Find where the given text appears and provide that cell's center as (X, Y) coordinate. 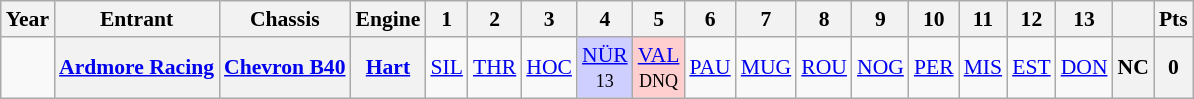
11 (984, 19)
Entrant (136, 19)
Engine (388, 19)
7 (766, 19)
Year (28, 19)
13 (1084, 19)
9 (880, 19)
THR (494, 68)
NOG (880, 68)
HOC (549, 68)
4 (605, 19)
5 (659, 19)
EST (1032, 68)
6 (710, 19)
Pts (1174, 19)
ROU (824, 68)
VALDNQ (659, 68)
8 (824, 19)
Chevron B40 (284, 68)
2 (494, 19)
12 (1032, 19)
MIS (984, 68)
NÜR13 (605, 68)
1 (446, 19)
Chassis (284, 19)
MUG (766, 68)
PER (934, 68)
Ardmore Racing (136, 68)
DON (1084, 68)
SIL (446, 68)
10 (934, 19)
PAU (710, 68)
3 (549, 19)
0 (1174, 68)
NC (1134, 68)
Hart (388, 68)
